Return [x, y] of the center of cell containing provided text 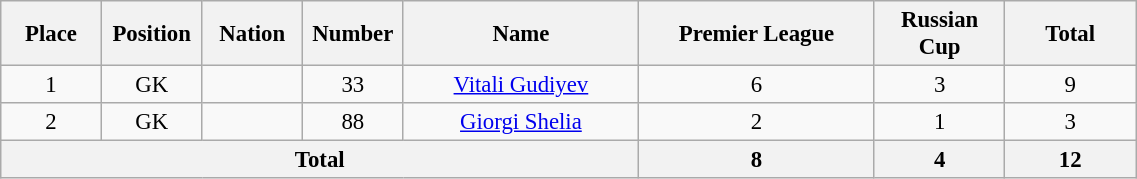
Premier League [757, 34]
8 [757, 160]
Number [354, 34]
6 [757, 85]
Russian Cup [940, 34]
4 [940, 160]
9 [1070, 85]
Position [152, 34]
Nation [252, 34]
Giorgi Shelia [521, 122]
88 [354, 122]
Name [521, 34]
Place [52, 34]
33 [354, 85]
Vitali Gudiyev [521, 85]
12 [1070, 160]
